From the cell containing the given text, extract its center point as [x, y] coordinate. 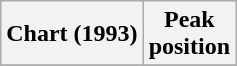
Peakposition [189, 34]
Chart (1993) [72, 34]
